Output the [x, y] coordinate of the center of the cell containing the given text.  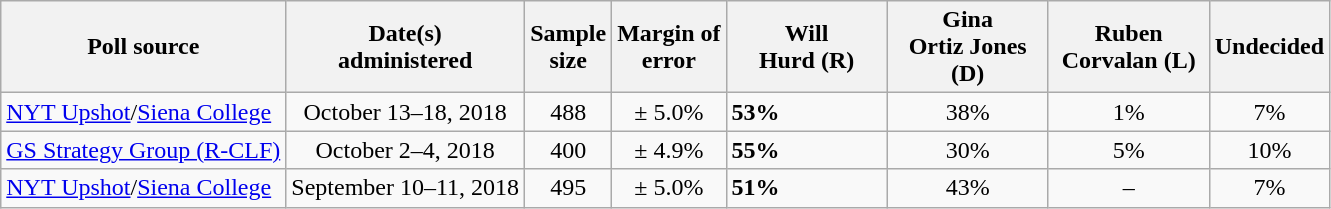
– [1128, 188]
October 2–4, 2018 [406, 150]
400 [568, 150]
10% [1269, 150]
53% [806, 112]
GinaOrtiz Jones (D) [968, 47]
WillHurd (R) [806, 47]
October 13–18, 2018 [406, 112]
Date(s)administered [406, 47]
September 10–11, 2018 [406, 188]
RubenCorvalan (L) [1128, 47]
Undecided [1269, 47]
43% [968, 188]
38% [968, 112]
51% [806, 188]
495 [568, 188]
1% [1128, 112]
5% [1128, 150]
GS Strategy Group (R-CLF) [144, 150]
30% [968, 150]
488 [568, 112]
Samplesize [568, 47]
± 4.9% [669, 150]
Margin oferror [669, 47]
Poll source [144, 47]
55% [806, 150]
